Find where the given text appears and provide that cell's center as [x, y] coordinate. 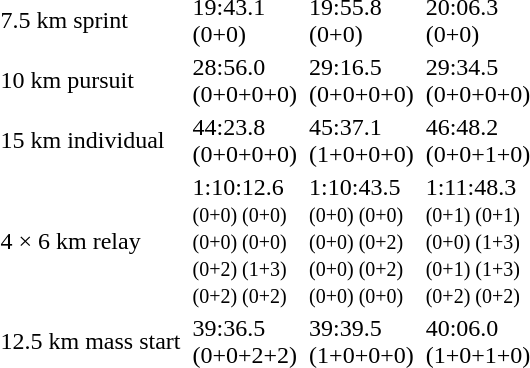
1:10:12.6(0+0) (0+0)(0+0) (0+0)(0+2) (1+3)(0+2) (0+2) [245, 241]
44:23.8(0+0+0+0) [245, 140]
1:10:43.5(0+0) (0+0)(0+0) (0+2)(0+0) (0+2)(0+0) (0+0) [362, 241]
28:56.0(0+0+0+0) [245, 80]
29:16.5(0+0+0+0) [362, 80]
45:37.1(1+0+0+0) [362, 140]
